For the text-containing cell, return its midpoint in [X, Y] coordinate format. 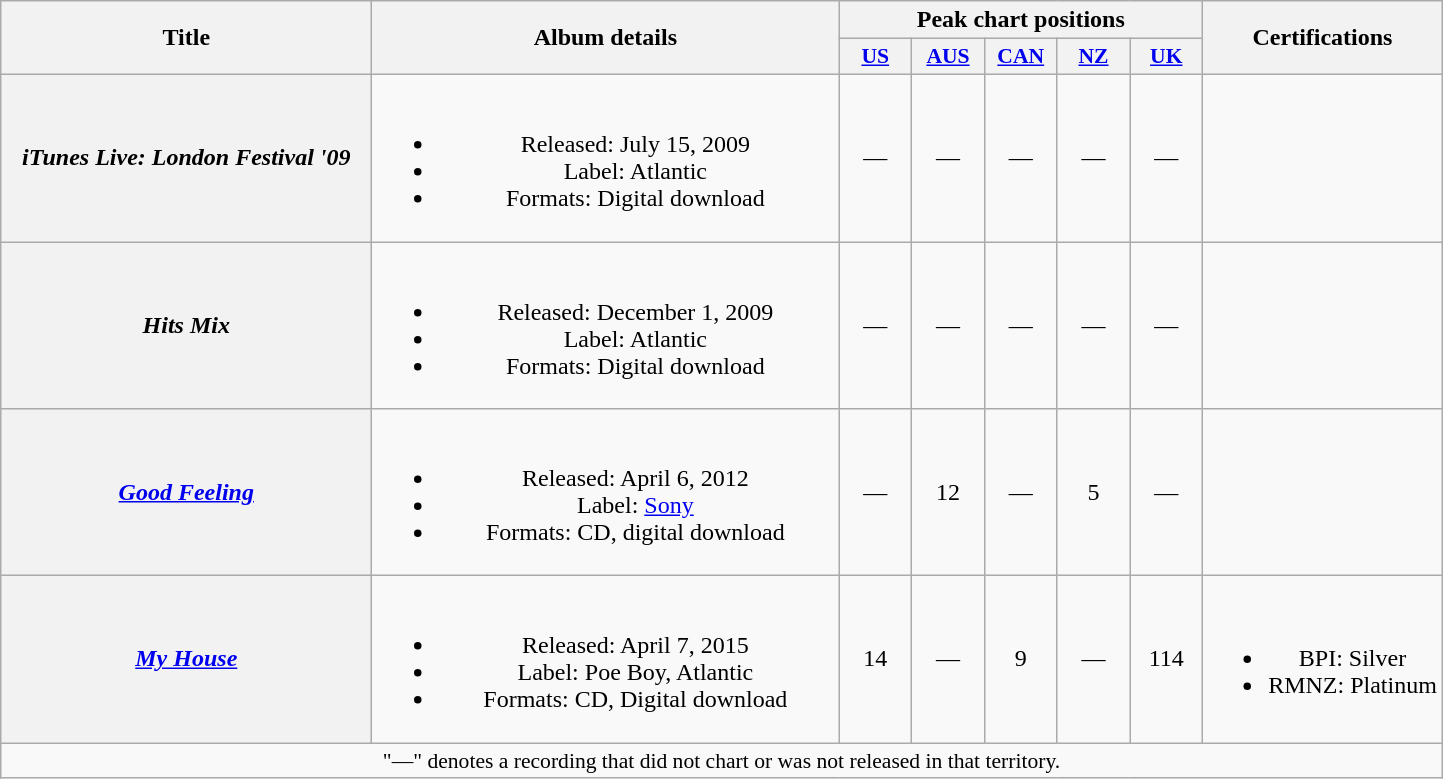
Peak chart positions [1021, 20]
iTunes Live: London Festival '09 [186, 158]
Released: April 6, 2012 Label: SonyFormats: CD, digital download [606, 492]
Released: April 7, 2015Label: Poe Boy, AtlanticFormats: CD, Digital download [606, 660]
Good Feeling [186, 492]
Album details [606, 38]
Hits Mix [186, 326]
14 [876, 660]
Released: December 1, 2009 Label: AtlanticFormats: Digital download [606, 326]
Certifications [1323, 38]
Title [186, 38]
BPI: SilverRMNZ: Platinum [1323, 660]
5 [1094, 492]
My House [186, 660]
UK [1166, 57]
US [876, 57]
12 [948, 492]
"—" denotes a recording that did not chart or was not released in that territory. [722, 761]
Released: July 15, 2009 Label: AtlanticFormats: Digital download [606, 158]
AUS [948, 57]
9 [1020, 660]
NZ [1094, 57]
114 [1166, 660]
CAN [1020, 57]
